Find where the given text appears and provide that cell's center as [X, Y] coordinate. 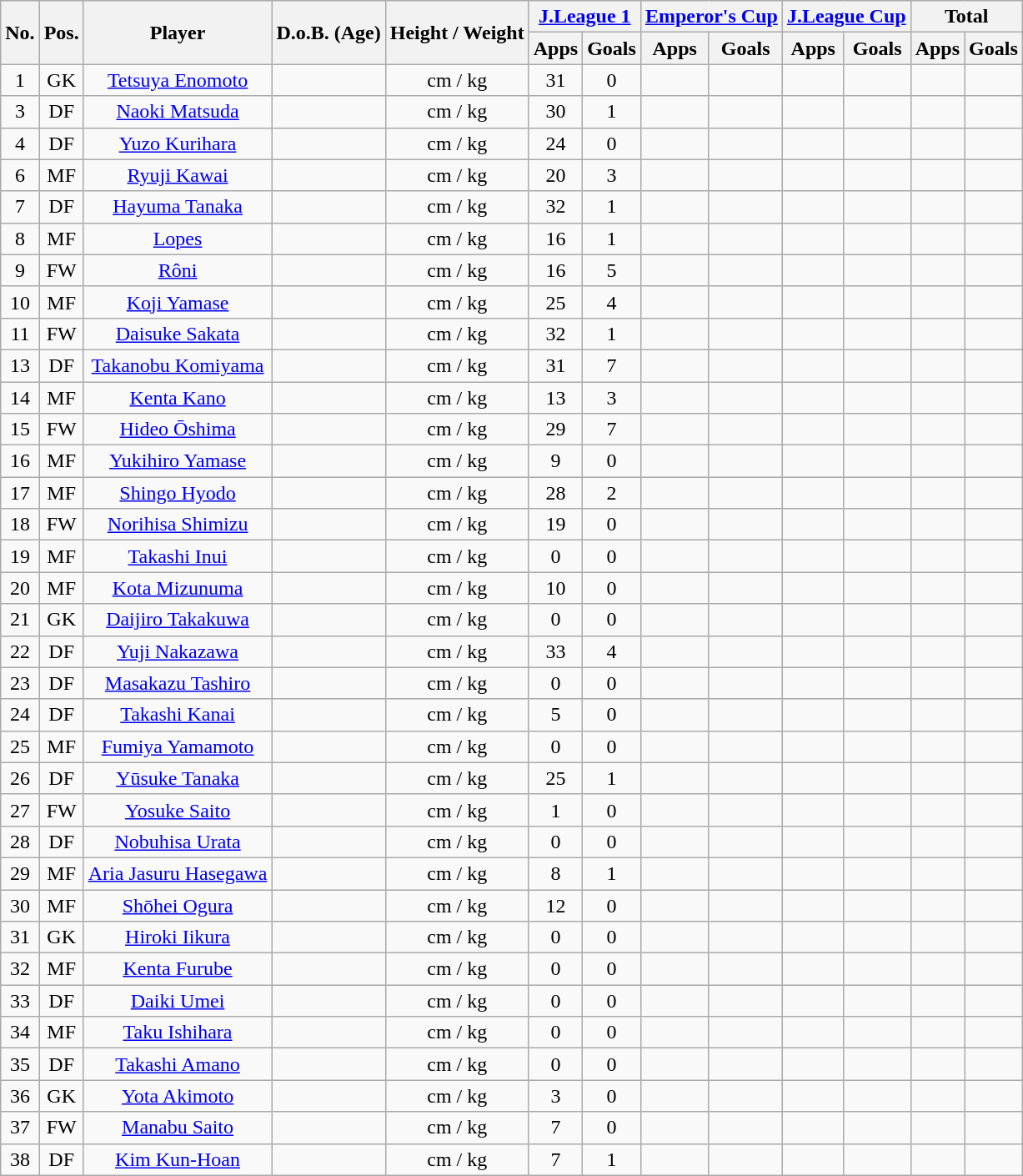
38 [20, 1159]
21 [20, 620]
Nobuhisa Urata [178, 842]
Player [178, 33]
Taku Ishihara [178, 1033]
Yūsuke Tanaka [178, 778]
14 [20, 398]
Kenta Kano [178, 398]
Yosuke Saito [178, 810]
J.League Cup [846, 17]
Lopes [178, 239]
26 [20, 778]
37 [20, 1128]
Shōhei Ogura [178, 905]
Yota Akimoto [178, 1096]
Tetsuya Enomoto [178, 80]
Aria Jasuru Hasegawa [178, 873]
22 [20, 651]
11 [20, 334]
15 [20, 430]
Shingo Hyodo [178, 493]
17 [20, 493]
2 [612, 493]
Pos. [62, 33]
Ryuji Kawai [178, 175]
Hideo Ōshima [178, 430]
Takashi Kanai [178, 715]
Fumiya Yamamoto [178, 746]
Naoki Matsuda [178, 112]
Kim Kun-Hoan [178, 1159]
35 [20, 1064]
Total [966, 17]
Kenta Furube [178, 969]
36 [20, 1096]
Yuzo Kurihara [178, 143]
Height / Weight [457, 33]
No. [20, 33]
12 [555, 905]
Kota Mizunuma [178, 588]
Rôni [178, 270]
Takashi Amano [178, 1064]
Takashi Inui [178, 556]
Yukihiro Yamase [178, 461]
34 [20, 1033]
Koji Yamase [178, 302]
Norihisa Shimizu [178, 525]
Daiki Umei [178, 1001]
23 [20, 683]
Manabu Saito [178, 1128]
18 [20, 525]
Emperor's Cup [711, 17]
Daisuke Sakata [178, 334]
Hiroki Iikura [178, 937]
Yuji Nakazawa [178, 651]
Daijiro Takakuwa [178, 620]
Hayuma Tanaka [178, 207]
Takanobu Komiyama [178, 365]
D.o.B. (Age) [328, 33]
Masakazu Tashiro [178, 683]
6 [20, 175]
J.League 1 [584, 17]
27 [20, 810]
